For the text-containing cell, return its midpoint in (X, Y) coordinate format. 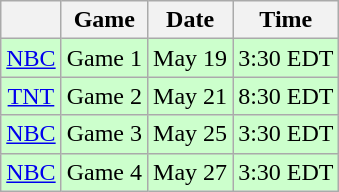
Game 4 (104, 172)
Date (190, 20)
Time (286, 20)
May 25 (190, 134)
Game (104, 20)
May 19 (190, 58)
Game 1 (104, 58)
Game 3 (104, 134)
8:30 EDT (286, 96)
May 21 (190, 96)
TNT (31, 96)
May 27 (190, 172)
Game 2 (104, 96)
